Search for the cell housing the specified text and yield its [X, Y] center coordinate. 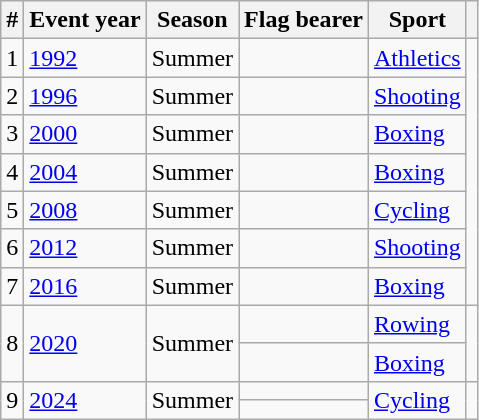
3 [12, 134]
2 [12, 96]
1996 [85, 96]
Flag bearer [304, 20]
Event year [85, 20]
5 [12, 210]
2008 [85, 210]
1992 [85, 58]
2016 [85, 286]
Sport [417, 20]
Athletics [417, 58]
2020 [85, 343]
6 [12, 248]
7 [12, 286]
2024 [85, 400]
2000 [85, 134]
1 [12, 58]
# [12, 20]
8 [12, 343]
2004 [85, 172]
2012 [85, 248]
9 [12, 400]
Season [192, 20]
Rowing [417, 324]
4 [12, 172]
